Pinpoint the cell where the given text exists, returning its (X, Y) midpoint coordinate. 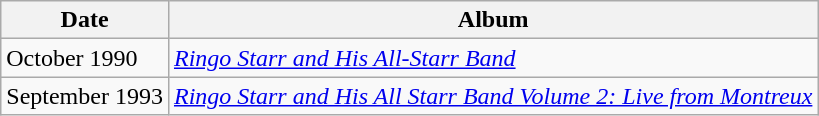
September 1993 (85, 96)
Ringo Starr and His All-Starr Band (492, 58)
Ringo Starr and His All Starr Band Volume 2: Live from Montreux (492, 96)
October 1990 (85, 58)
Date (85, 20)
Album (492, 20)
